Determine the [X, Y] coordinate at the center of the cell enclosing the given text.  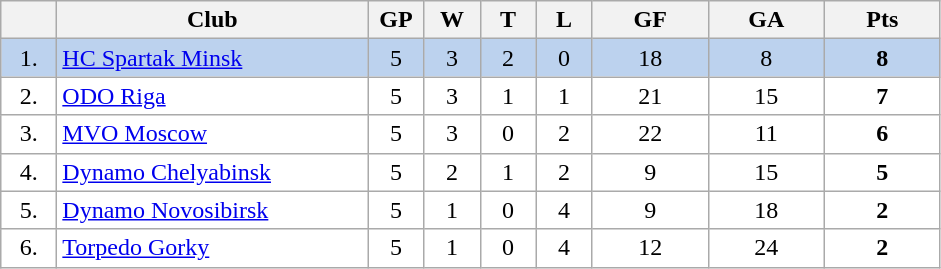
L [564, 20]
2. [29, 96]
6 [882, 134]
ODO Riga [212, 96]
GA [766, 20]
Pts [882, 20]
HC Spartak Minsk [212, 58]
GP [396, 20]
21 [650, 96]
4. [29, 172]
24 [766, 248]
12 [650, 248]
7 [882, 96]
Dynamo Chelyabinsk [212, 172]
1. [29, 58]
Torpedo Gorky [212, 248]
22 [650, 134]
Club [212, 20]
3. [29, 134]
MVO Moscow [212, 134]
11 [766, 134]
5. [29, 210]
W [452, 20]
6. [29, 248]
Dynamo Novosibirsk [212, 210]
GF [650, 20]
T [508, 20]
